Detect which cell encompasses the target text, then output its (x, y) center coordinate. 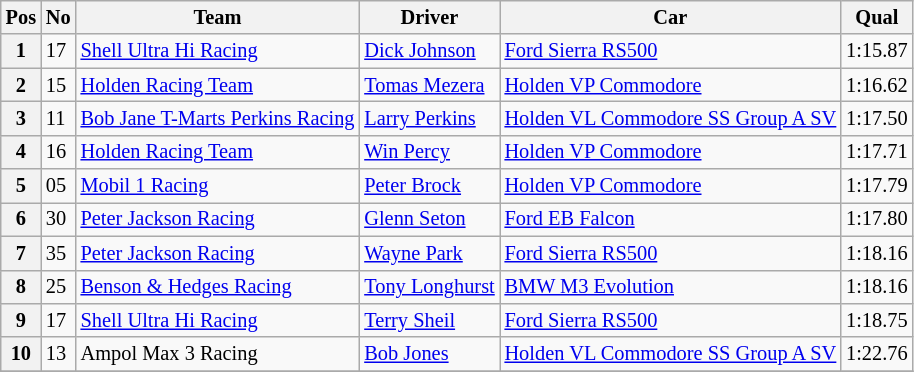
Car (671, 17)
3 (21, 118)
16 (58, 152)
5 (21, 186)
Larry Perkins (429, 118)
Team (218, 17)
2 (21, 85)
4 (21, 152)
1:17.50 (876, 118)
35 (58, 253)
Glenn Seton (429, 219)
Peter Brock (429, 186)
Win Percy (429, 152)
10 (21, 354)
Dick Johnson (429, 51)
30 (58, 219)
Wayne Park (429, 253)
8 (21, 287)
1:22.76 (876, 354)
6 (21, 219)
1:17.71 (876, 152)
13 (58, 354)
Qual (876, 17)
1:17.79 (876, 186)
BMW M3 Evolution (671, 287)
25 (58, 287)
1:17.80 (876, 219)
Driver (429, 17)
Bob Jones (429, 354)
1:18.75 (876, 320)
Mobil 1 Racing (218, 186)
7 (21, 253)
1:15.87 (876, 51)
Benson & Hedges Racing (218, 287)
1 (21, 51)
11 (58, 118)
No (58, 17)
15 (58, 85)
05 (58, 186)
Tony Longhurst (429, 287)
9 (21, 320)
Tomas Mezera (429, 85)
Ford EB Falcon (671, 219)
Pos (21, 17)
Bob Jane T-Marts Perkins Racing (218, 118)
1:16.62 (876, 85)
Ampol Max 3 Racing (218, 354)
Terry Sheil (429, 320)
